Determine the [X, Y] coordinate at the center of the cell enclosing the given text.  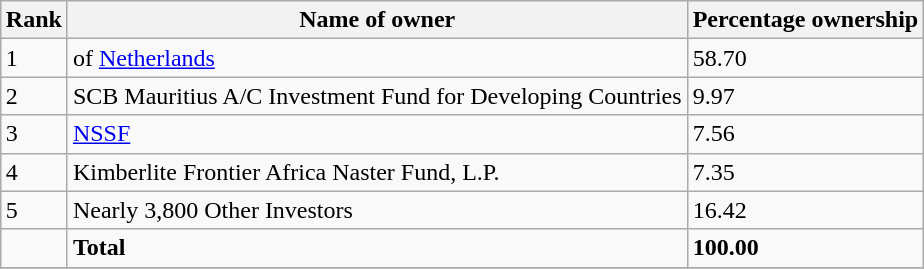
Kimberlite Frontier Africa Naster Fund, L.P. [377, 172]
Name of owner [377, 20]
1 [34, 58]
Rank [34, 20]
SCB Mauritius A/C Investment Fund for Developing Countries [377, 96]
Percentage ownership [806, 20]
9.97 [806, 96]
of Netherlands [377, 58]
4 [34, 172]
Total [377, 248]
100.00 [806, 248]
Nearly 3,800 Other Investors [377, 210]
7.35 [806, 172]
3 [34, 134]
7.56 [806, 134]
NSSF [377, 134]
16.42 [806, 210]
58.70 [806, 58]
5 [34, 210]
2 [34, 96]
